Provide the (X, Y) coordinate of the cell's center where the given text is located.  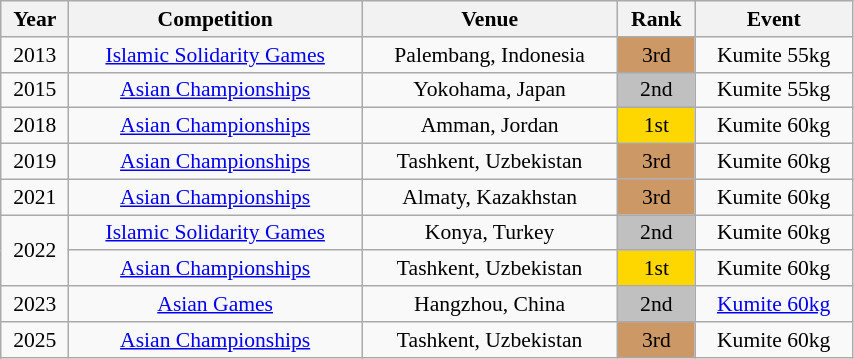
Year (35, 19)
2022 (35, 250)
Yokohama, Japan (490, 90)
Asian Games (216, 304)
Event (774, 19)
Almaty, Kazakhstan (490, 197)
2021 (35, 197)
2018 (35, 126)
2025 (35, 340)
Venue (490, 19)
2013 (35, 55)
2015 (35, 90)
Amman, Jordan (490, 126)
Rank (656, 19)
Palembang, Indonesia (490, 55)
2019 (35, 162)
Competition (216, 19)
Konya, Turkey (490, 233)
2023 (35, 304)
Hangzhou, China (490, 304)
